Pinpoint the cell where the given text exists, returning its (X, Y) midpoint coordinate. 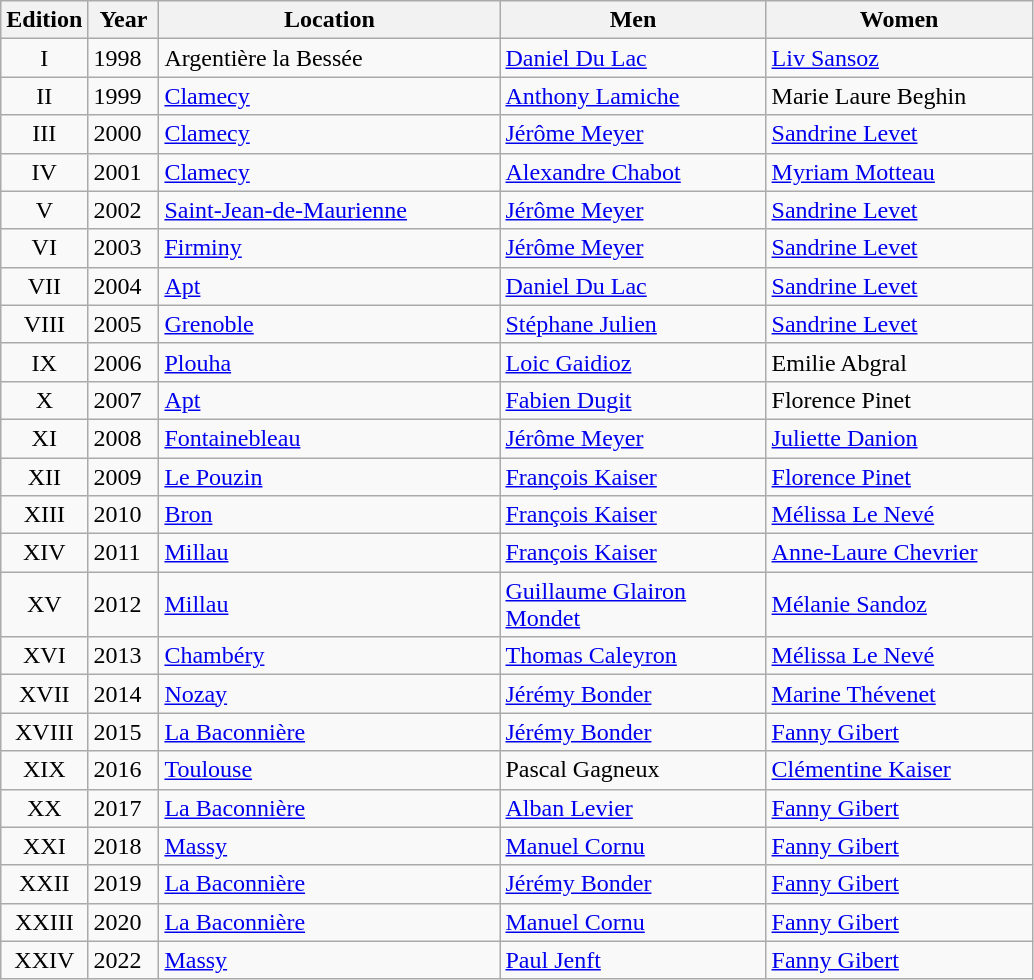
2013 (124, 656)
XXI (44, 846)
2009 (124, 477)
Edition (44, 20)
Fontainebleau (330, 438)
Clémentine Kaiser (899, 770)
XX (44, 808)
Grenoble (330, 324)
2012 (124, 604)
Myriam Motteau (899, 172)
III (44, 134)
2018 (124, 846)
XXII (44, 884)
I (44, 58)
2007 (124, 400)
Juliette Danion (899, 438)
2001 (124, 172)
XXIII (44, 922)
2008 (124, 438)
Marine Thévenet (899, 694)
2010 (124, 515)
2014 (124, 694)
Emilie Abgral (899, 362)
Fabien Dugit (633, 400)
Liv Sansoz (899, 58)
Anthony Lamiche (633, 96)
XVI (44, 656)
XVIII (44, 732)
2004 (124, 286)
2015 (124, 732)
II (44, 96)
XXIV (44, 960)
Toulouse (330, 770)
Alexandre Chabot (633, 172)
X (44, 400)
Plouha (330, 362)
Pascal Gagneux (633, 770)
Alban Levier (633, 808)
Year (124, 20)
2003 (124, 248)
Anne-Laure Chevrier (899, 553)
V (44, 210)
1999 (124, 96)
Stéphane Julien (633, 324)
1998 (124, 58)
Bron (330, 515)
Nozay (330, 694)
XII (44, 477)
Guillaume Glairon Mondet (633, 604)
XIII (44, 515)
Location (330, 20)
XVII (44, 694)
Men (633, 20)
2006 (124, 362)
2016 (124, 770)
2002 (124, 210)
2019 (124, 884)
Le Pouzin (330, 477)
VI (44, 248)
2022 (124, 960)
VIII (44, 324)
IX (44, 362)
Firminy (330, 248)
Marie Laure Beghin (899, 96)
Loic Gaidioz (633, 362)
Mélanie Sandoz (899, 604)
2017 (124, 808)
VII (44, 286)
2000 (124, 134)
XI (44, 438)
Argentière la Bessée (330, 58)
Paul Jenft (633, 960)
Thomas Caleyron (633, 656)
Chambéry (330, 656)
XIX (44, 770)
XV (44, 604)
2005 (124, 324)
XIV (44, 553)
Saint-Jean-de-Maurienne (330, 210)
2020 (124, 922)
Women (899, 20)
IV (44, 172)
2011 (124, 553)
